Find where the given text appears and provide that cell's center as (x, y) coordinate. 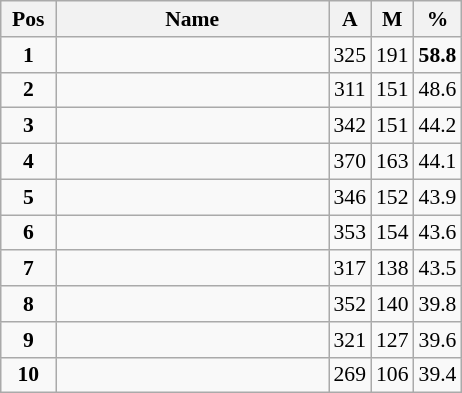
2 (28, 90)
% (438, 19)
353 (350, 233)
M (392, 19)
163 (392, 162)
5 (28, 197)
317 (350, 269)
346 (350, 197)
39.8 (438, 304)
325 (350, 55)
44.1 (438, 162)
352 (350, 304)
311 (350, 90)
Pos (28, 19)
138 (392, 269)
58.8 (438, 55)
39.4 (438, 375)
154 (392, 233)
1 (28, 55)
269 (350, 375)
43.5 (438, 269)
10 (28, 375)
39.6 (438, 340)
191 (392, 55)
44.2 (438, 126)
321 (350, 340)
7 (28, 269)
152 (392, 197)
8 (28, 304)
6 (28, 233)
48.6 (438, 90)
106 (392, 375)
Name (192, 19)
9 (28, 340)
370 (350, 162)
140 (392, 304)
A (350, 19)
4 (28, 162)
43.6 (438, 233)
127 (392, 340)
3 (28, 126)
43.9 (438, 197)
342 (350, 126)
